Locate the cell with the specified text and output its [X, Y] center coordinate. 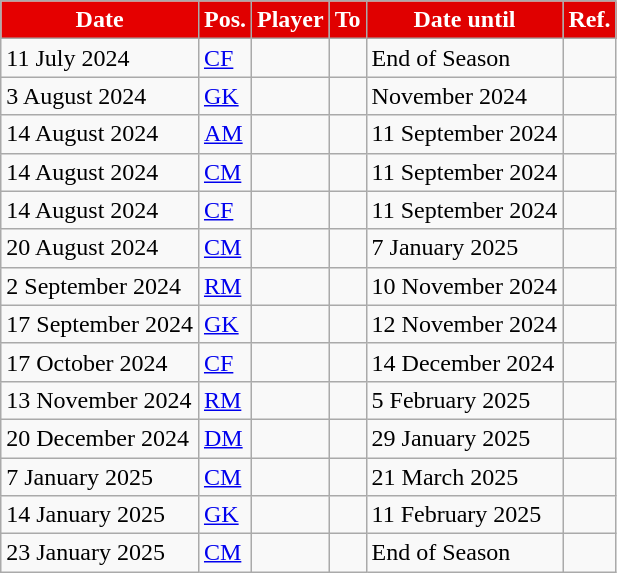
Date [100, 20]
AM [224, 134]
2 September 2024 [100, 286]
November 2024 [464, 96]
14 January 2025 [100, 515]
5 February 2025 [464, 400]
14 December 2024 [464, 362]
To [348, 20]
DM [224, 438]
12 November 2024 [464, 324]
Pos. [224, 20]
11 February 2025 [464, 515]
11 July 2024 [100, 58]
Date until [464, 20]
17 October 2024 [100, 362]
13 November 2024 [100, 400]
23 January 2025 [100, 553]
20 August 2024 [100, 248]
29 January 2025 [464, 438]
21 March 2025 [464, 477]
10 November 2024 [464, 286]
17 September 2024 [100, 324]
3 August 2024 [100, 96]
20 December 2024 [100, 438]
Ref. [590, 20]
Player [291, 20]
